Scan for the cell matching the given text and deliver its [x, y] coordinate at center. 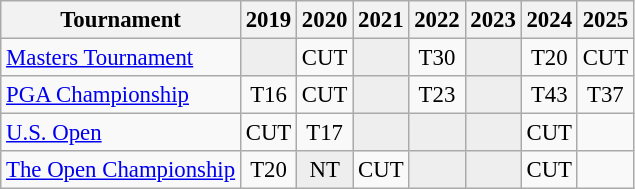
2019 [268, 20]
T37 [605, 95]
T17 [325, 133]
NT [325, 170]
T16 [268, 95]
Tournament [121, 20]
U.S. Open [121, 133]
2023 [493, 20]
T30 [437, 58]
2020 [325, 20]
2024 [549, 20]
2025 [605, 20]
The Open Championship [121, 170]
T23 [437, 95]
Masters Tournament [121, 58]
2021 [381, 20]
PGA Championship [121, 95]
2022 [437, 20]
T43 [549, 95]
